Pinpoint the cell where the given text exists, returning its [X, Y] midpoint coordinate. 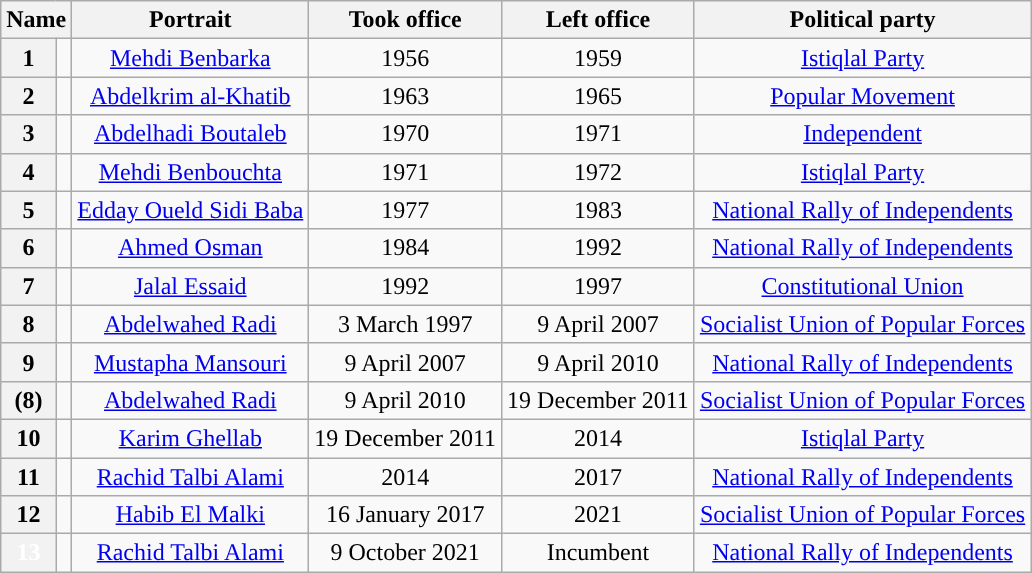
Incumbent [598, 553]
1997 [598, 286]
2 [28, 96]
9 October 2021 [406, 553]
Portrait [190, 20]
8 [28, 324]
Ahmed Osman [190, 248]
Constitutional Union [862, 286]
6 [28, 248]
Popular Movement [862, 96]
Independent [862, 134]
12 [28, 515]
1956 [406, 58]
Left office [598, 20]
Name [36, 20]
Mehdi Benbouchta [190, 172]
Jalal Essaid [190, 286]
9 [28, 362]
1983 [598, 210]
13 [28, 553]
1977 [406, 210]
16 January 2017 [406, 515]
1965 [598, 96]
1970 [406, 134]
3 [28, 134]
Abdelkrim al-Khatib [190, 96]
7 [28, 286]
Abdelhadi Boutaleb [190, 134]
1984 [406, 248]
1972 [598, 172]
Political party [862, 20]
Habib El Malki [190, 515]
1959 [598, 58]
Edday Oueld Sidi Baba [190, 210]
10 [28, 438]
Mustapha Mansouri [190, 362]
2017 [598, 477]
Karim Ghellab [190, 438]
Mehdi Benbarka [190, 58]
11 [28, 477]
1 [28, 58]
(8) [28, 400]
1963 [406, 96]
3 March 1997 [406, 324]
5 [28, 210]
4 [28, 172]
2021 [598, 515]
Took office [406, 20]
